Extract the (X, Y) coordinate from the center of the cell holding the provided text.  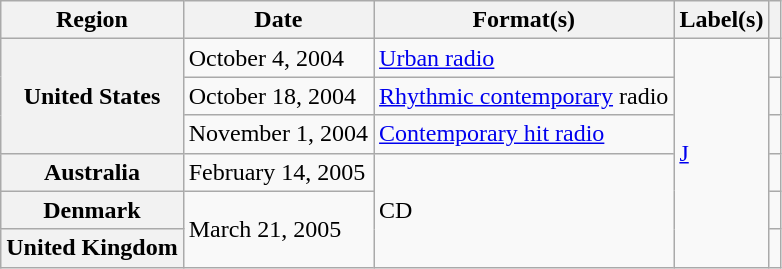
CD (524, 210)
United States (92, 96)
J (722, 153)
February 14, 2005 (278, 172)
United Kingdom (92, 248)
November 1, 2004 (278, 134)
October 4, 2004 (278, 58)
Urban radio (524, 58)
Label(s) (722, 20)
Contemporary hit radio (524, 134)
Rhythmic contemporary radio (524, 96)
Denmark (92, 210)
March 21, 2005 (278, 229)
Region (92, 20)
Date (278, 20)
Australia (92, 172)
Format(s) (524, 20)
October 18, 2004 (278, 96)
